Find where the given text appears and provide that cell's center as [X, Y] coordinate. 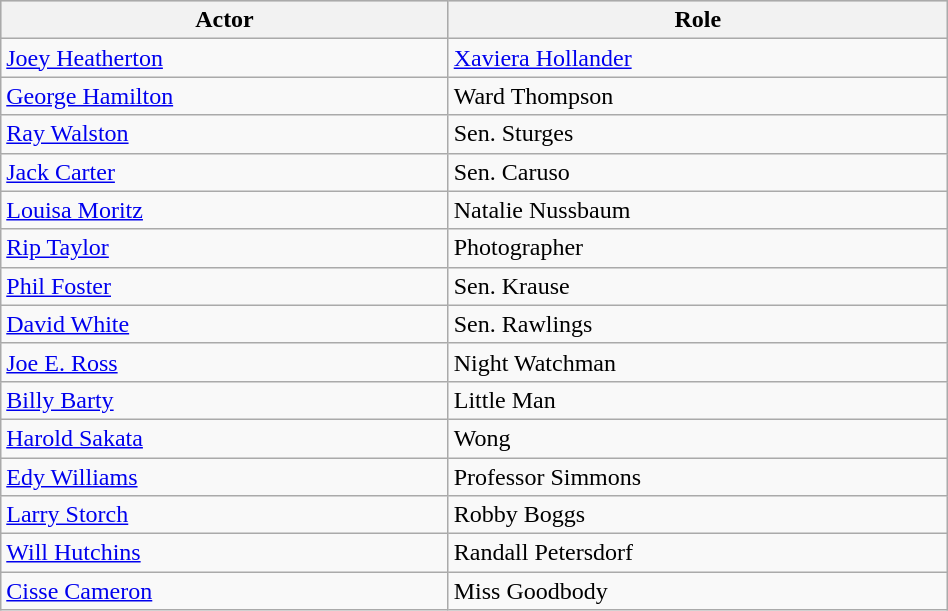
Night Watchman [698, 362]
Ray Walston [224, 134]
Louisa Moritz [224, 210]
Sen. Rawlings [698, 324]
Edy Williams [224, 477]
Joey Heatherton [224, 58]
Larry Storch [224, 515]
Randall Petersdorf [698, 553]
Ward Thompson [698, 96]
Miss Goodbody [698, 591]
Photographer [698, 248]
Sen. Sturges [698, 134]
Natalie Nussbaum [698, 210]
Actor [224, 20]
Robby Boggs [698, 515]
David White [224, 324]
Phil Foster [224, 286]
Cisse Cameron [224, 591]
Xaviera Hollander [698, 58]
Wong [698, 438]
Jack Carter [224, 172]
Little Man [698, 400]
Joe E. Ross [224, 362]
Sen. Krause [698, 286]
Harold Sakata [224, 438]
Will Hutchins [224, 553]
Role [698, 20]
Rip Taylor [224, 248]
Billy Barty [224, 400]
Sen. Caruso [698, 172]
Professor Simmons [698, 477]
George Hamilton [224, 96]
